Return [X, Y] of the center of cell containing provided text 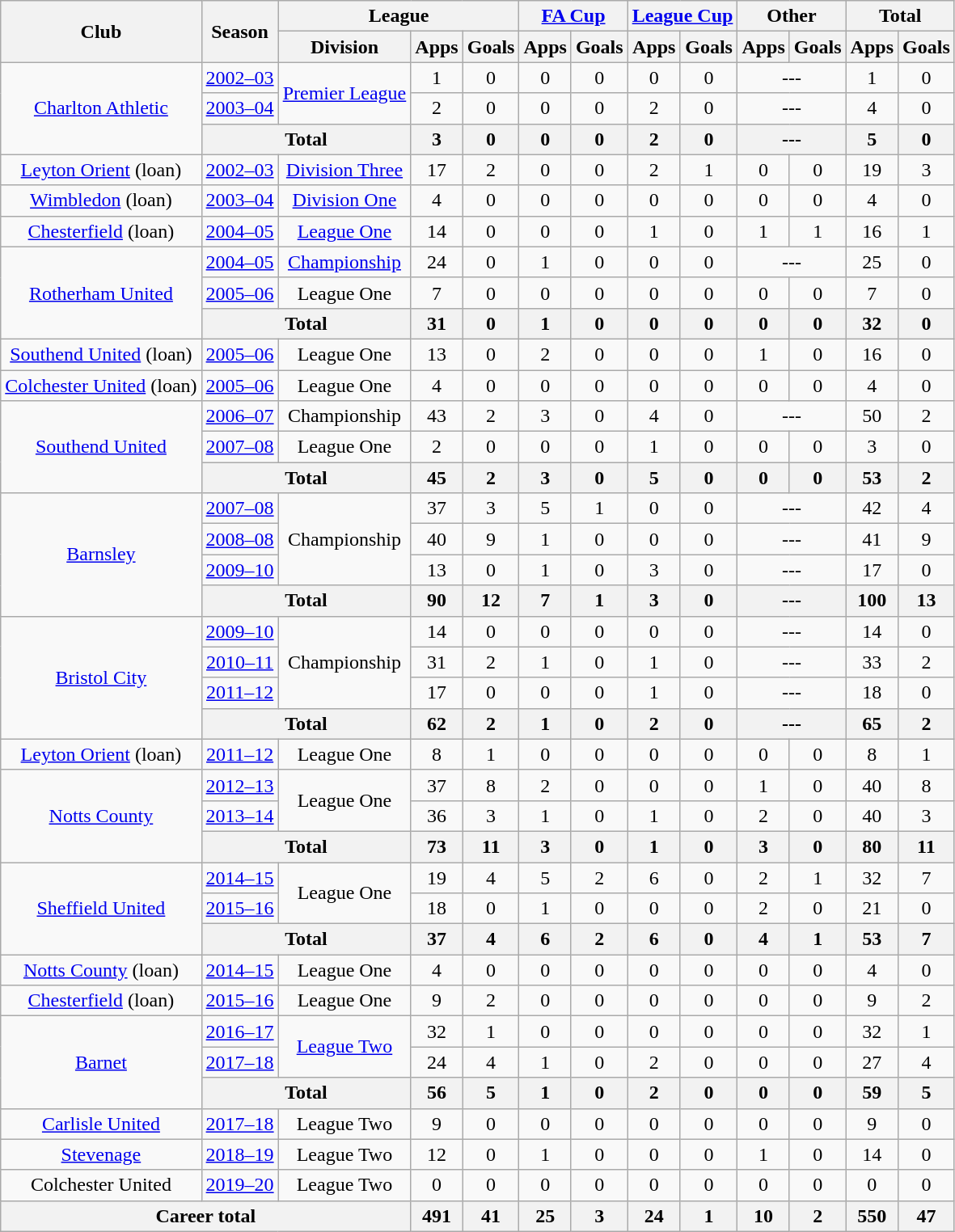
2008–08 [239, 539]
2012–13 [239, 785]
Notts County [101, 816]
90 [437, 601]
100 [872, 601]
21 [872, 909]
2013–14 [239, 816]
Season [239, 32]
Southend United [101, 447]
Colchester United [101, 1185]
56 [437, 1093]
Sheffield United [101, 908]
2019–20 [239, 1185]
Other [792, 16]
FA Cup [573, 16]
62 [437, 724]
43 [437, 416]
2016–17 [239, 1032]
Barnsley [101, 555]
2010–11 [239, 662]
Stevenage [101, 1154]
47 [927, 1216]
Charlton Athletic [101, 108]
Division [344, 47]
45 [437, 478]
33 [872, 662]
Wimbledon (loan) [101, 200]
Notts County (loan) [101, 970]
65 [872, 724]
Barnet [101, 1062]
Bristol City [101, 677]
League Cup [682, 16]
491 [437, 1216]
73 [437, 846]
Division One [344, 200]
80 [872, 846]
50 [872, 416]
Rotherham United [101, 293]
59 [872, 1093]
Club [101, 32]
27 [872, 1062]
10 [763, 1216]
42 [872, 508]
Premier League [344, 93]
League [399, 16]
Career total [205, 1216]
2006–07 [239, 416]
550 [872, 1216]
Colchester United (loan) [101, 386]
2018–19 [239, 1154]
36 [437, 816]
Carlisle United [101, 1124]
Southend United (loan) [101, 354]
Division Three [344, 170]
